Provide the (x, y) coordinate of the cell's center where the given text is located.  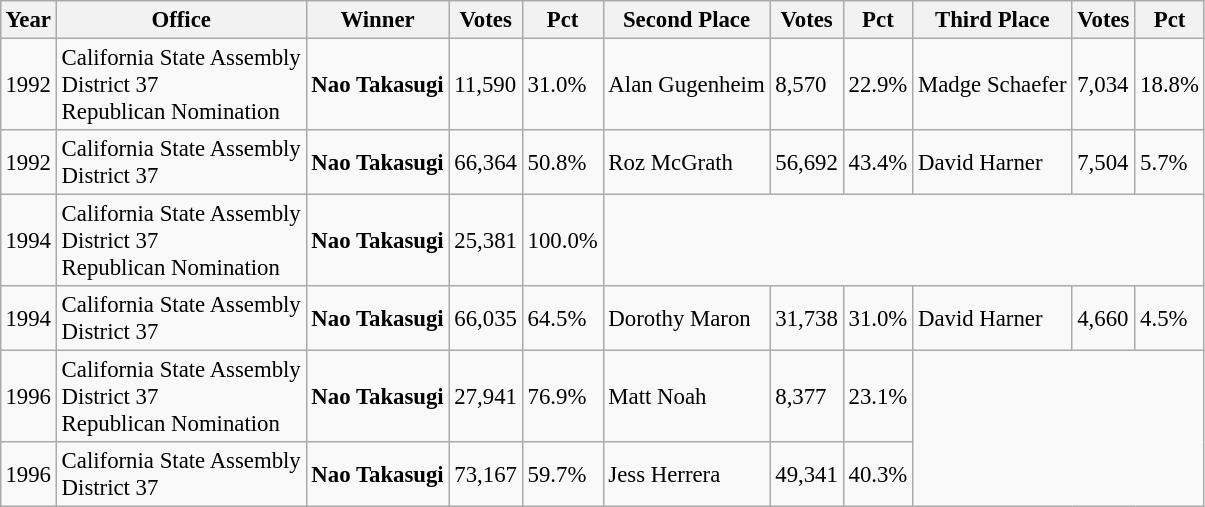
22.9% (878, 84)
31,738 (806, 318)
Matt Noah (686, 397)
25,381 (486, 241)
Office (181, 20)
Jess Herrera (686, 474)
27,941 (486, 397)
Third Place (992, 20)
76.9% (562, 397)
49,341 (806, 474)
Dorothy Maron (686, 318)
64.5% (562, 318)
66,364 (486, 162)
23.1% (878, 397)
Winner (378, 20)
50.8% (562, 162)
California State AssemblyDistrict 37 (181, 162)
Madge Schaefer (992, 84)
7,504 (1104, 162)
56,692 (806, 162)
100.0% (562, 241)
8,377 (806, 397)
66,035 (486, 318)
18.8% (1170, 84)
73,167 (486, 474)
4.5% (1170, 318)
40.3% (878, 474)
Year (28, 20)
7,034 (1104, 84)
43.4% (878, 162)
5.7% (1170, 162)
Alan Gugenheim (686, 84)
59.7% (562, 474)
Roz McGrath (686, 162)
4,660 (1104, 318)
8,570 (806, 84)
11,590 (486, 84)
Second Place (686, 20)
